Return the [x, y] coordinate for the center point of the cell that contains the specified text.  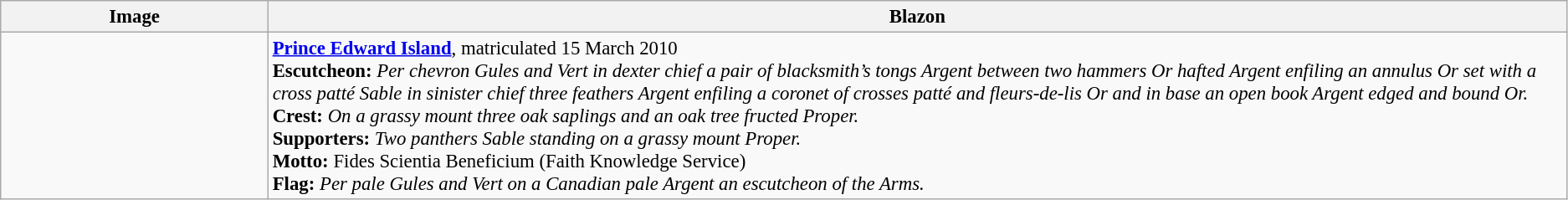
Blazon [917, 17]
Image [135, 17]
